For the text-containing cell, return its midpoint in (x, y) coordinate format. 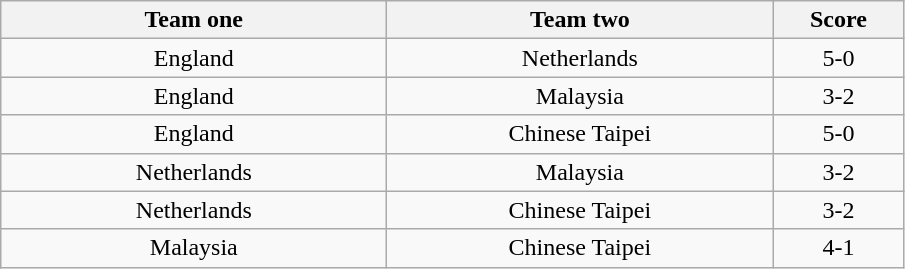
Team two (580, 20)
4-1 (838, 248)
Team one (194, 20)
Score (838, 20)
